Determine the [x, y] coordinate at the center of the cell enclosing the given text.  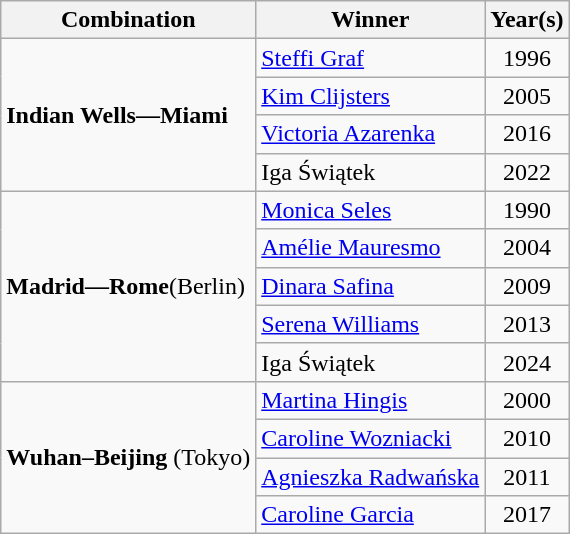
Agnieszka Radwańska [370, 477]
2010 [527, 438]
Steffi Graf [370, 58]
2011 [527, 477]
Victoria Azarenka [370, 134]
2000 [527, 400]
Madrid—Rome(Berlin) [128, 286]
Kim Clijsters [370, 96]
Martina Hingis [370, 400]
Monica Seles [370, 210]
2017 [527, 515]
2024 [527, 362]
2005 [527, 96]
1996 [527, 58]
Caroline Wozniacki [370, 438]
Dinara Safina [370, 286]
2004 [527, 248]
2016 [527, 134]
Winner [370, 20]
1990 [527, 210]
2009 [527, 286]
Serena Williams [370, 324]
Year(s) [527, 20]
2022 [527, 172]
Amélie Mauresmo [370, 248]
Caroline Garcia [370, 515]
2013 [527, 324]
Combination [128, 20]
Wuhan–Beijing (Tokyo) [128, 457]
Indian Wells—Miami [128, 115]
